Locate the cell with the specified text and output its [x, y] center coordinate. 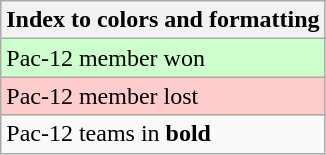
Pac-12 member lost [163, 96]
Pac-12 teams in bold [163, 134]
Index to colors and formatting [163, 20]
Pac-12 member won [163, 58]
